Pinpoint the cell where the given text exists, returning its [x, y] midpoint coordinate. 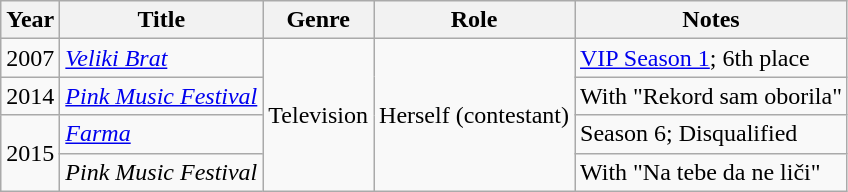
Title [162, 20]
Veliki Brat [162, 58]
With "Na tebe da ne liči" [710, 172]
Herself (contestant) [474, 115]
Genre [318, 20]
Year [30, 20]
Role [474, 20]
2015 [30, 153]
Notes [710, 20]
With "Rekord sam oborila" [710, 96]
VIP Season 1; 6th place [710, 58]
Television [318, 115]
2007 [30, 58]
2014 [30, 96]
Season 6; Disqualified [710, 134]
Farma [162, 134]
